From the cell containing the given text, extract its center point as [x, y] coordinate. 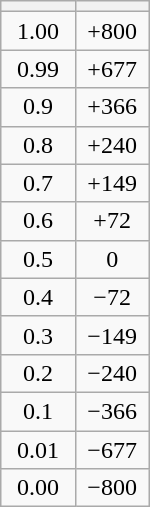
−149 [112, 335]
+800 [112, 31]
−800 [112, 488]
−72 [112, 297]
0.01 [38, 449]
+149 [112, 183]
0.6 [38, 221]
0.5 [38, 259]
0.4 [38, 297]
0 [112, 259]
+72 [112, 221]
+240 [112, 145]
+677 [112, 69]
0.2 [38, 373]
0.1 [38, 411]
0.00 [38, 488]
−677 [112, 449]
+366 [112, 107]
0.9 [38, 107]
−240 [112, 373]
0.8 [38, 145]
0.3 [38, 335]
1.00 [38, 31]
0.99 [38, 69]
0.7 [38, 183]
−366 [112, 411]
